Search for the cell housing the specified text and yield its [X, Y] center coordinate. 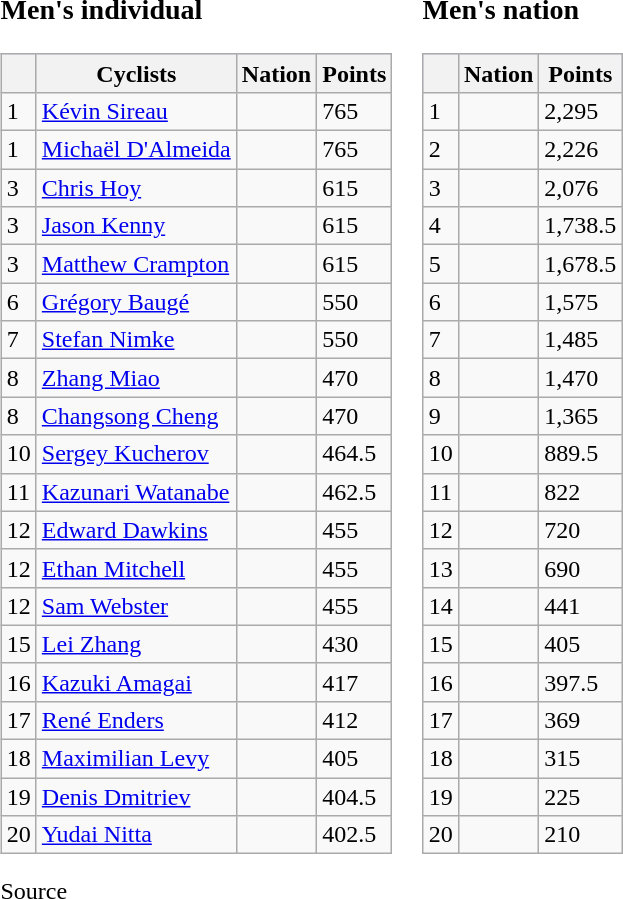
462.5 [354, 492]
397.5 [580, 682]
Chris Hoy [136, 188]
2,076 [580, 188]
1,575 [580, 302]
5 [440, 264]
Stefan Nimke [136, 340]
Yudai Nitta [136, 835]
2,295 [580, 111]
Cyclists [136, 73]
1,365 [580, 416]
210 [580, 835]
Sam Webster [136, 606]
690 [580, 568]
889.5 [580, 454]
14 [440, 606]
Jason Kenny [136, 226]
Lei Zhang [136, 644]
Kévin Sireau [136, 111]
Grégory Baugé [136, 302]
1,470 [580, 378]
441 [580, 606]
Maximilian Levy [136, 759]
430 [354, 644]
Michaël D'Almeida [136, 150]
1,738.5 [580, 226]
369 [580, 720]
402.5 [354, 835]
4 [440, 226]
1,485 [580, 340]
Kazuki Amagai [136, 682]
Zhang Miao [136, 378]
Sergey Kucherov [136, 454]
822 [580, 492]
Kazunari Watanabe [136, 492]
404.5 [354, 797]
Changsong Cheng [136, 416]
2 [440, 150]
412 [354, 720]
2,226 [580, 150]
Matthew Crampton [136, 264]
Edward Dawkins [136, 530]
720 [580, 530]
13 [440, 568]
9 [440, 416]
Denis Dmitriev [136, 797]
225 [580, 797]
464.5 [354, 454]
315 [580, 759]
1,678.5 [580, 264]
Ethan Mitchell [136, 568]
René Enders [136, 720]
417 [354, 682]
